Find where the given text appears and provide that cell's center as [x, y] coordinate. 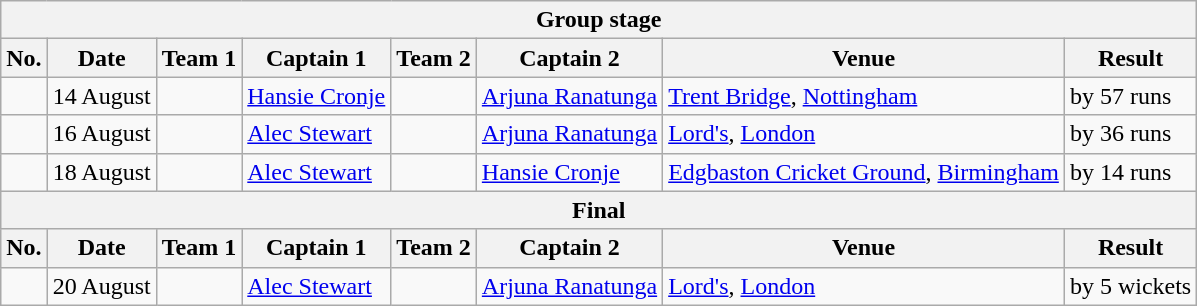
16 August [102, 134]
Edgbaston Cricket Ground, Birmingham [864, 172]
by 5 wickets [1130, 286]
Group stage [599, 20]
18 August [102, 172]
by 57 runs [1130, 96]
20 August [102, 286]
by 14 runs [1130, 172]
by 36 runs [1130, 134]
Trent Bridge, Nottingham [864, 96]
14 August [102, 96]
Final [599, 210]
